Find where the given text appears and provide that cell's center as (x, y) coordinate. 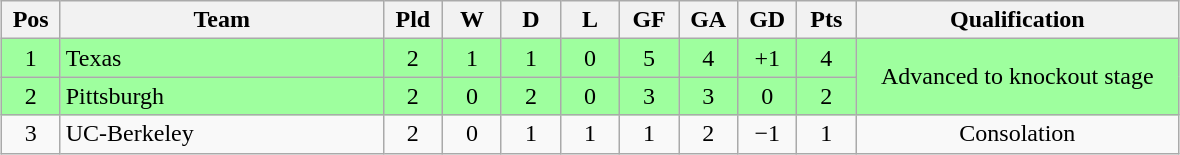
UC-Berkeley (222, 134)
GF (650, 20)
Qualification (1018, 20)
Consolation (1018, 134)
GD (768, 20)
Pts (826, 20)
Pos (30, 20)
Team (222, 20)
+1 (768, 58)
Pld (412, 20)
Advanced to knockout stage (1018, 77)
GA (708, 20)
D (530, 20)
Texas (222, 58)
L (590, 20)
5 (650, 58)
−1 (768, 134)
Pittsburgh (222, 96)
W (472, 20)
